Capture the cell that displays the provided text and extract its [x, y] central coordinate. 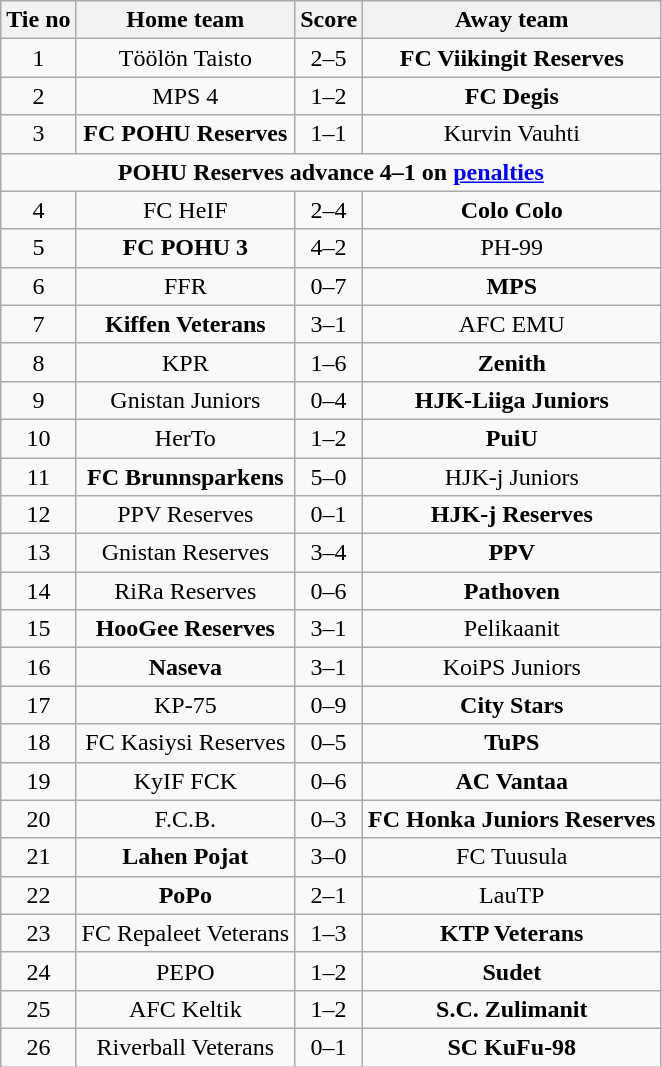
HJK-j Juniors [512, 477]
1–1 [329, 134]
Kurvin Vauhti [512, 134]
19 [38, 781]
KyIF FCK [186, 781]
AC Vantaa [512, 781]
0–9 [329, 705]
Away team [512, 20]
8 [38, 362]
2 [38, 96]
10 [38, 438]
20 [38, 819]
KTP Veterans [512, 933]
FC Kasiysi Reserves [186, 743]
3–0 [329, 857]
4–2 [329, 248]
FC Brunnsparkens [186, 477]
Colo Colo [512, 210]
Riverball Veterans [186, 1047]
1–6 [329, 362]
FC Honka Juniors Reserves [512, 819]
F.C.B. [186, 819]
5–0 [329, 477]
Gnistan Juniors [186, 400]
Home team [186, 20]
KPR [186, 362]
5 [38, 248]
MPS 4 [186, 96]
FC Viikingit Reserves [512, 58]
1–3 [329, 933]
HooGee Reserves [186, 629]
21 [38, 857]
AFC EMU [512, 324]
11 [38, 477]
PEPO [186, 971]
7 [38, 324]
FFR [186, 286]
17 [38, 705]
TuPS [512, 743]
HJK-j Reserves [512, 515]
LauTP [512, 895]
12 [38, 515]
PuiU [512, 438]
S.C. Zulimanit [512, 1009]
PPV Reserves [186, 515]
Zenith [512, 362]
16 [38, 667]
Töölön Taisto [186, 58]
22 [38, 895]
15 [38, 629]
AFC Keltik [186, 1009]
0–3 [329, 819]
FC POHU Reserves [186, 134]
3 [38, 134]
6 [38, 286]
KP-75 [186, 705]
FC Repaleet Veterans [186, 933]
PH-99 [512, 248]
0–5 [329, 743]
KoiPS Juniors [512, 667]
FC HeIF [186, 210]
1 [38, 58]
Naseva [186, 667]
9 [38, 400]
City Stars [512, 705]
HerTo [186, 438]
2–4 [329, 210]
26 [38, 1047]
POHU Reserves advance 4–1 on penalties [331, 172]
MPS [512, 286]
13 [38, 553]
Pelikaanit [512, 629]
FC Tuusula [512, 857]
FC POHU 3 [186, 248]
Gnistan Reserves [186, 553]
Sudet [512, 971]
25 [38, 1009]
23 [38, 933]
Score [329, 20]
FC Degis [512, 96]
Tie no [38, 20]
Pathoven [512, 591]
PoPo [186, 895]
4 [38, 210]
SC KuFu-98 [512, 1047]
0–7 [329, 286]
18 [38, 743]
24 [38, 971]
0–4 [329, 400]
Lahen Pojat [186, 857]
2–1 [329, 895]
RiRa Reserves [186, 591]
14 [38, 591]
PPV [512, 553]
Kiffen Veterans [186, 324]
3–4 [329, 553]
HJK-Liiga Juniors [512, 400]
2–5 [329, 58]
